Pinpoint the cell where the given text exists, returning its [X, Y] midpoint coordinate. 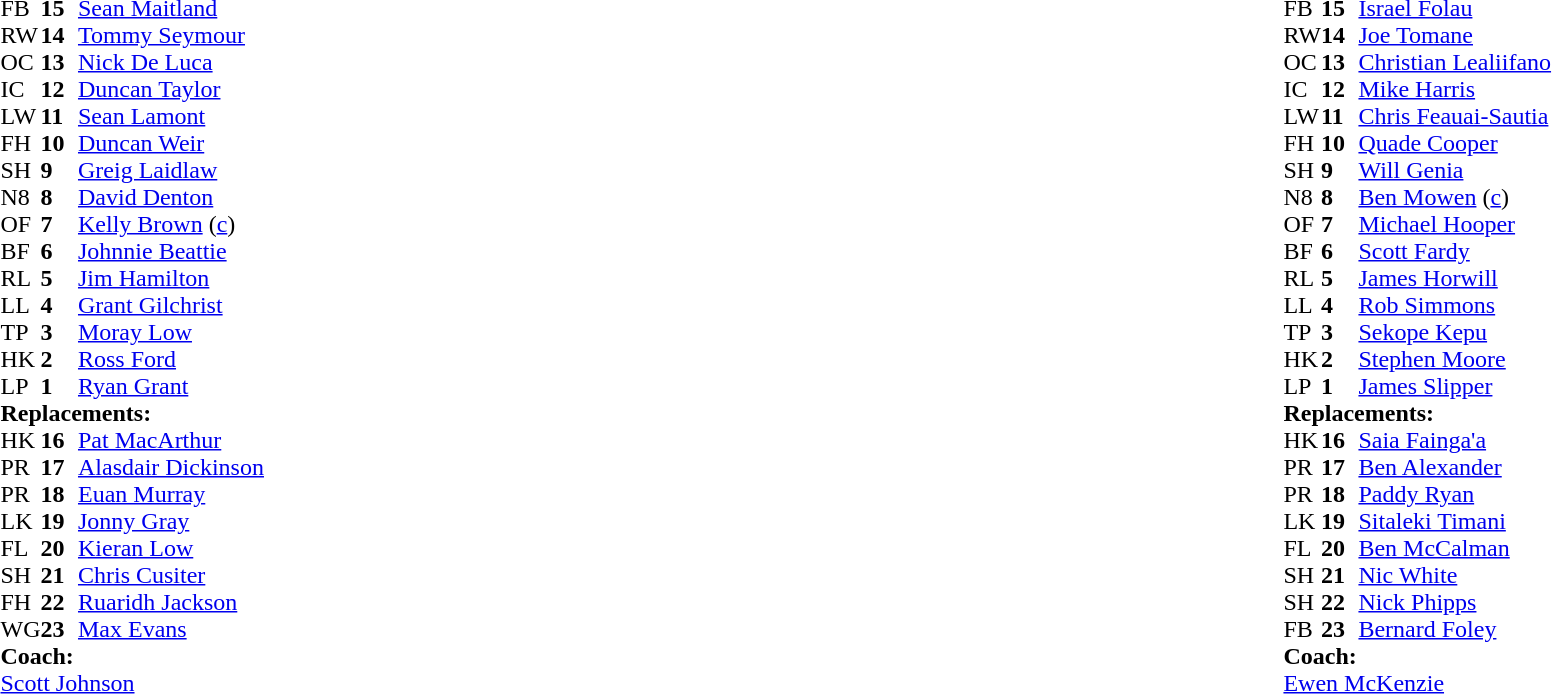
Nick De Luca [171, 62]
Michael Hooper [1454, 224]
Kieran Low [171, 548]
Moray Low [171, 332]
Saia Fainga'a [1454, 440]
Max Evans [171, 630]
Sitaleki Timani [1454, 522]
David Denton [171, 198]
Mike Harris [1454, 90]
Duncan Taylor [171, 90]
Quade Cooper [1454, 144]
Paddy Ryan [1454, 494]
James Slipper [1454, 386]
Pat MacArthur [171, 440]
Ben McCalman [1454, 548]
Nick Phipps [1454, 602]
Scott Fardy [1454, 252]
Chris Cusiter [171, 576]
Tommy Seymour [171, 36]
Euan Murray [171, 494]
Johnnie Beattie [171, 252]
FB [1302, 630]
Kelly Brown (c) [171, 224]
Ross Ford [171, 360]
WG [20, 630]
Ben Mowen (c) [1454, 198]
Will Genia [1454, 170]
Chris Feauai-Sautia [1454, 116]
Jonny Gray [171, 522]
Alasdair Dickinson [171, 468]
James Horwill [1454, 278]
Stephen Moore [1454, 360]
Bernard Foley [1454, 630]
Sekope Kepu [1454, 332]
Joe Tomane [1454, 36]
Nic White [1454, 576]
Jim Hamilton [171, 278]
Christian Lealiifano [1454, 62]
Ryan Grant [171, 386]
Sean Lamont [171, 116]
Rob Simmons [1454, 306]
Ben Alexander [1454, 468]
Duncan Weir [171, 144]
Greig Laidlaw [171, 170]
Grant Gilchrist [171, 306]
Ruaridh Jackson [171, 602]
